Detect which cell encompasses the target text, then output its (x, y) center coordinate. 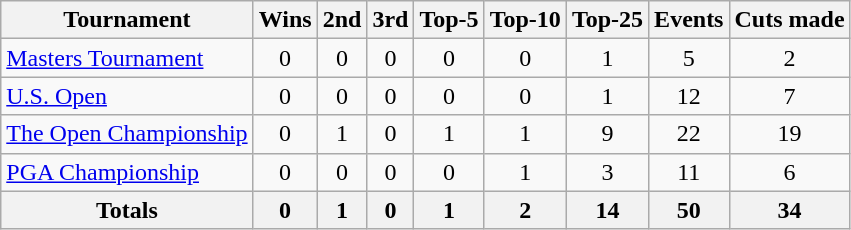
Top-5 (449, 20)
2nd (342, 20)
6 (790, 172)
Top-10 (525, 20)
Top-25 (607, 20)
22 (689, 134)
9 (607, 134)
Masters Tournament (127, 58)
Totals (127, 210)
U.S. Open (127, 96)
14 (607, 210)
34 (790, 210)
Cuts made (790, 20)
11 (689, 172)
PGA Championship (127, 172)
5 (689, 58)
19 (790, 134)
3rd (390, 20)
Tournament (127, 20)
3 (607, 172)
Events (689, 20)
50 (689, 210)
12 (689, 96)
7 (790, 96)
The Open Championship (127, 134)
Wins (285, 20)
